From the cell containing the given text, extract its center point as [x, y] coordinate. 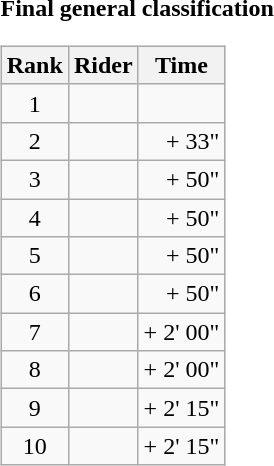
5 [34, 256]
+ 33" [182, 141]
2 [34, 141]
8 [34, 370]
4 [34, 217]
3 [34, 179]
1 [34, 103]
10 [34, 446]
Time [182, 65]
Rider [103, 65]
6 [34, 294]
9 [34, 408]
Rank [34, 65]
7 [34, 332]
